From the cell containing the given text, extract its center point as [X, Y] coordinate. 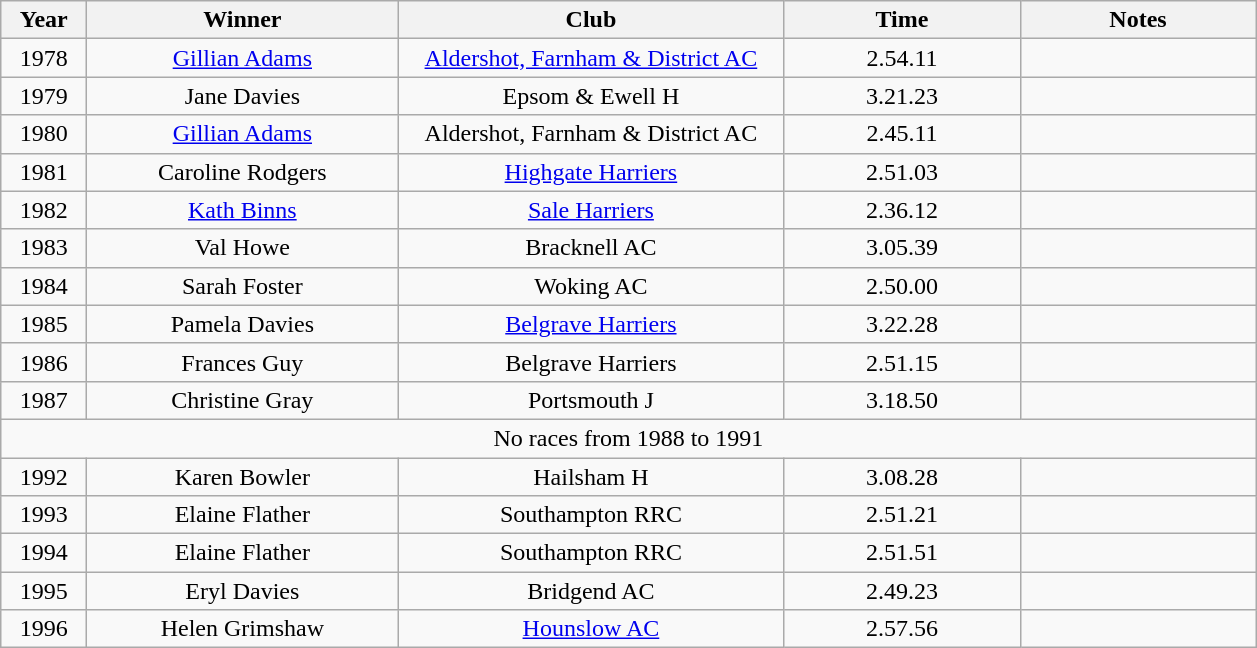
Karen Bowler [242, 477]
2.51.21 [902, 515]
1992 [44, 477]
3.08.28 [902, 477]
Bracknell AC [591, 248]
1994 [44, 553]
3.21.23 [902, 96]
3.22.28 [902, 324]
1979 [44, 96]
Kath Binns [242, 210]
Portsmouth J [591, 400]
Pamela Davies [242, 324]
1980 [44, 134]
1981 [44, 172]
2.36.12 [902, 210]
Hounslow AC [591, 629]
Year [44, 20]
Val Howe [242, 248]
2.50.00 [902, 286]
Epsom & Ewell H [591, 96]
2.54.11 [902, 58]
Caroline Rodgers [242, 172]
1986 [44, 362]
1993 [44, 515]
Sarah Foster [242, 286]
1987 [44, 400]
Sale Harriers [591, 210]
Jane Davies [242, 96]
Helen Grimshaw [242, 629]
2.57.56 [902, 629]
3.18.50 [902, 400]
1978 [44, 58]
1985 [44, 324]
Frances Guy [242, 362]
2.49.23 [902, 591]
Hailsham H [591, 477]
2.45.11 [902, 134]
1983 [44, 248]
Notes [1138, 20]
Eryl Davies [242, 591]
1996 [44, 629]
Highgate Harriers [591, 172]
2.51.15 [902, 362]
1995 [44, 591]
Bridgend AC [591, 591]
Club [591, 20]
Woking AC [591, 286]
Christine Gray [242, 400]
3.05.39 [902, 248]
No races from 1988 to 1991 [628, 438]
1984 [44, 286]
Winner [242, 20]
2.51.51 [902, 553]
Time [902, 20]
1982 [44, 210]
2.51.03 [902, 172]
